Extract the (X, Y) coordinate from the center of the cell holding the provided text.  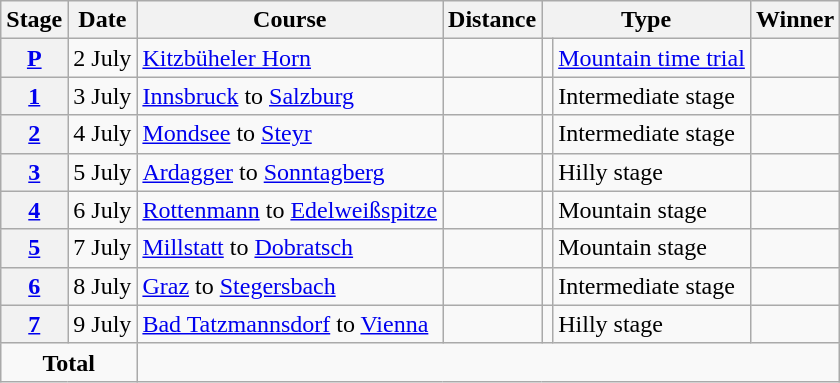
Kitzbüheler Horn (290, 58)
9 July (102, 324)
5 July (102, 172)
Graz to Stegersbach (290, 286)
Total (69, 362)
2 July (102, 58)
Date (102, 20)
7 (34, 324)
Ardagger to Sonntagberg (290, 172)
6 (34, 286)
4 (34, 210)
Millstatt to Dobratsch (290, 248)
P (34, 58)
Mountain time trial (652, 58)
Rottenmann to Edelweißspitze (290, 210)
8 July (102, 286)
Type (646, 20)
Winner (794, 20)
Stage (34, 20)
4 July (102, 134)
Bad Tatzmannsdorf to Vienna (290, 324)
3 July (102, 96)
1 (34, 96)
6 July (102, 210)
Distance (492, 20)
3 (34, 172)
2 (34, 134)
Mondsee to Steyr (290, 134)
5 (34, 248)
7 July (102, 248)
Innsbruck to Salzburg (290, 96)
Course (290, 20)
